Determine the (x, y) coordinate at the center of the cell enclosing the given text.  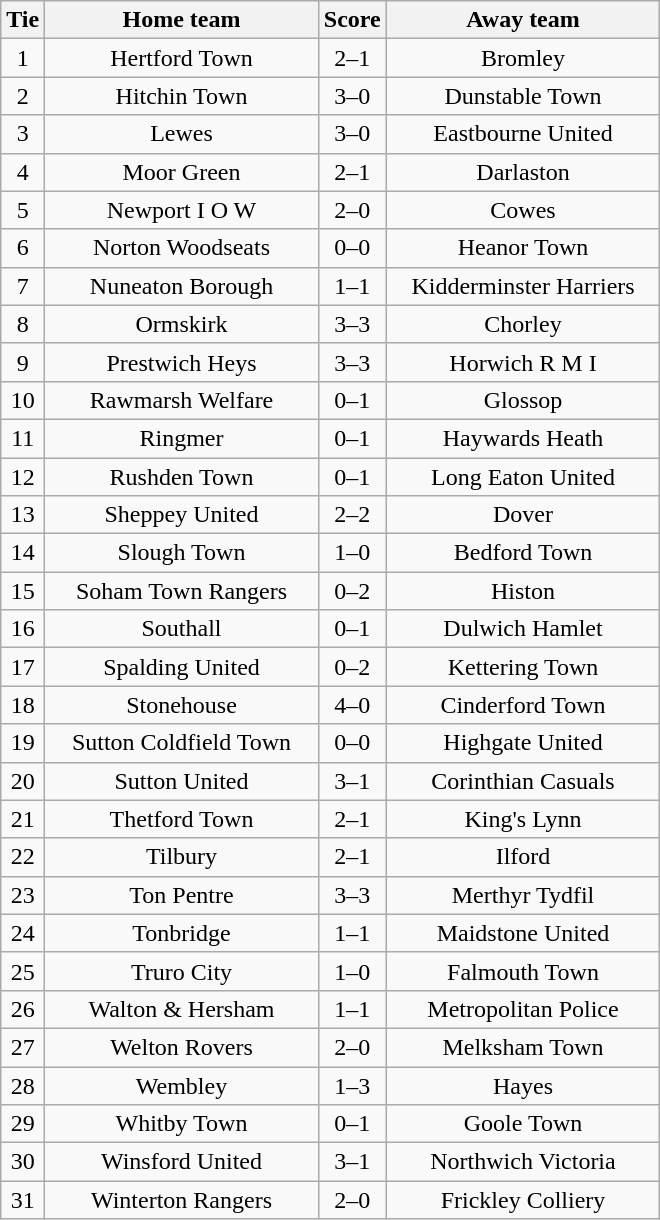
4 (23, 172)
Norton Woodseats (182, 248)
Falmouth Town (523, 971)
6 (23, 248)
Nuneaton Borough (182, 286)
Maidstone United (523, 933)
Ilford (523, 857)
13 (23, 515)
31 (23, 1200)
Rawmarsh Welfare (182, 400)
Merthyr Tydfil (523, 895)
Ringmer (182, 438)
Winsford United (182, 1162)
Tie (23, 20)
Home team (182, 20)
Long Eaton United (523, 477)
20 (23, 781)
Northwich Victoria (523, 1162)
Cowes (523, 210)
Eastbourne United (523, 134)
24 (23, 933)
2–2 (352, 515)
Spalding United (182, 667)
Dunstable Town (523, 96)
Southall (182, 629)
Darlaston (523, 172)
25 (23, 971)
Winterton Rangers (182, 1200)
15 (23, 591)
Ormskirk (182, 324)
8 (23, 324)
Welton Rovers (182, 1047)
23 (23, 895)
Kettering Town (523, 667)
Stonehouse (182, 705)
22 (23, 857)
King's Lynn (523, 819)
Truro City (182, 971)
Newport I O W (182, 210)
4–0 (352, 705)
Bromley (523, 58)
Hertford Town (182, 58)
Sutton United (182, 781)
Away team (523, 20)
26 (23, 1009)
29 (23, 1124)
Wembley (182, 1085)
17 (23, 667)
Frickley Colliery (523, 1200)
Dover (523, 515)
Histon (523, 591)
3 (23, 134)
12 (23, 477)
Chorley (523, 324)
Dulwich Hamlet (523, 629)
Heanor Town (523, 248)
Haywards Heath (523, 438)
Cinderford Town (523, 705)
10 (23, 400)
1–3 (352, 1085)
Walton & Hersham (182, 1009)
1 (23, 58)
Sutton Coldfield Town (182, 743)
Bedford Town (523, 553)
19 (23, 743)
21 (23, 819)
30 (23, 1162)
Kidderminster Harriers (523, 286)
Highgate United (523, 743)
18 (23, 705)
Slough Town (182, 553)
Hayes (523, 1085)
Soham Town Rangers (182, 591)
Hitchin Town (182, 96)
Lewes (182, 134)
Metropolitan Police (523, 1009)
Moor Green (182, 172)
2 (23, 96)
Melksham Town (523, 1047)
11 (23, 438)
28 (23, 1085)
Rushden Town (182, 477)
16 (23, 629)
Tilbury (182, 857)
Corinthian Casuals (523, 781)
7 (23, 286)
Whitby Town (182, 1124)
14 (23, 553)
5 (23, 210)
Tonbridge (182, 933)
Goole Town (523, 1124)
Prestwich Heys (182, 362)
9 (23, 362)
Thetford Town (182, 819)
27 (23, 1047)
Ton Pentre (182, 895)
Score (352, 20)
Sheppey United (182, 515)
Horwich R M I (523, 362)
Glossop (523, 400)
